For the text-containing cell, return its midpoint in [X, Y] coordinate format. 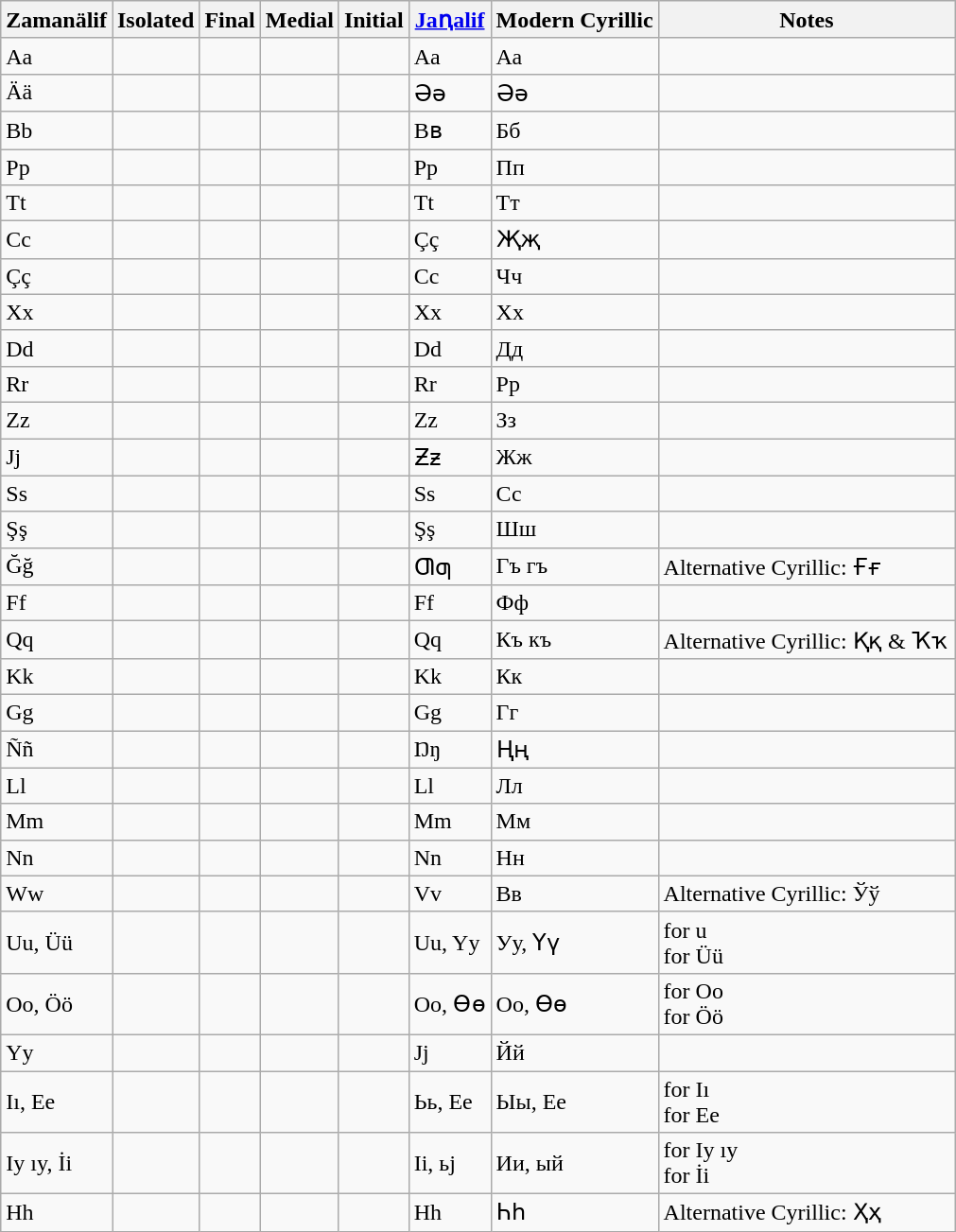
Ğğ [57, 566]
Һһ [575, 1213]
Uu, Üü [57, 942]
Лл [575, 786]
Ƶƶ [450, 458]
Къ къ [575, 640]
Ää [57, 93]
Bb [57, 130]
for Iy ıy for İi [807, 1163]
Тт [575, 203]
Хх [575, 312]
Ww [57, 894]
Зз [575, 420]
Бб [575, 130]
Гъ гъ [575, 566]
for Oo for Öö [807, 1004]
Әә [575, 93]
Yy [57, 1052]
Кк [575, 676]
Alternative Cyrillic: Ғғ [807, 566]
Дд [575, 348]
Вв [575, 894]
Ии, ый [575, 1163]
Чч [575, 276]
Җҗ [575, 240]
Iı, Ee [57, 1101]
Ьь, Ee [450, 1101]
Шш [575, 529]
Іi, ьj [450, 1163]
Oo, Өɵ [450, 1004]
Вʙ [450, 130]
Фф [575, 603]
Ңң [575, 749]
Uu, Yy [450, 942]
Мм [575, 822]
Оо, Өө [575, 1004]
for u for Üü [807, 942]
Әə [450, 93]
Сс [575, 494]
Ññ [57, 749]
Final [230, 20]
Alternative Cyrillic: Ққ & Ҡҡ [807, 640]
Ƣƣ [450, 566]
Notes [807, 20]
Ŋŋ [450, 749]
Iy ıy, İi [57, 1163]
Modern Cyrillic [575, 20]
Жж [575, 458]
for Iı for Ee [807, 1101]
Medial [299, 20]
Isolated [155, 20]
Jaꞑalif [450, 20]
Alternative Cyrillic: Ҳҳ [807, 1213]
Нн [575, 858]
Йй [575, 1052]
Аа [575, 56]
Zamanälif [57, 20]
Гг [575, 712]
Oo, Öö [57, 1004]
Alternative Cyrillic: Ўў [807, 894]
Пп [575, 167]
Уу, Үү [575, 942]
Ыы, Ее [575, 1101]
Рр [575, 384]
Initial [374, 20]
Vv [450, 894]
